Identify which cell holds the provided text, then report its [x, y] central coordinate. 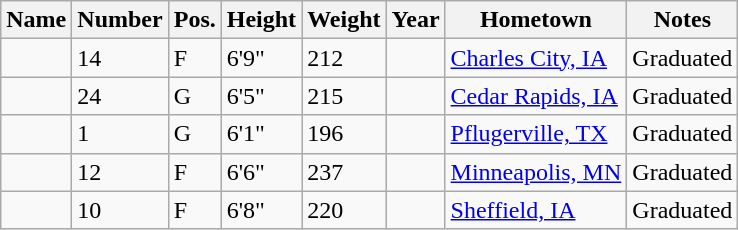
Height [261, 20]
Number [120, 20]
Cedar Rapids, IA [536, 96]
6'6" [261, 172]
Sheffield, IA [536, 210]
215 [344, 96]
Charles City, IA [536, 58]
Weight [344, 20]
Hometown [536, 20]
220 [344, 210]
1 [120, 134]
24 [120, 96]
Notes [682, 20]
Name [36, 20]
237 [344, 172]
196 [344, 134]
6'8" [261, 210]
Minneapolis, MN [536, 172]
6'9" [261, 58]
Pos. [194, 20]
14 [120, 58]
6'1" [261, 134]
Year [416, 20]
212 [344, 58]
Pflugerville, TX [536, 134]
10 [120, 210]
12 [120, 172]
6'5" [261, 96]
